Locate the cell with the specified text and output its (X, Y) center coordinate. 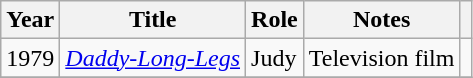
Daddy-Long-Legs (153, 58)
Television film (382, 58)
Judy (275, 58)
1979 (30, 58)
Title (153, 20)
Year (30, 20)
Role (275, 20)
Notes (382, 20)
